Scan for the cell matching the given text and deliver its [x, y] coordinate at center. 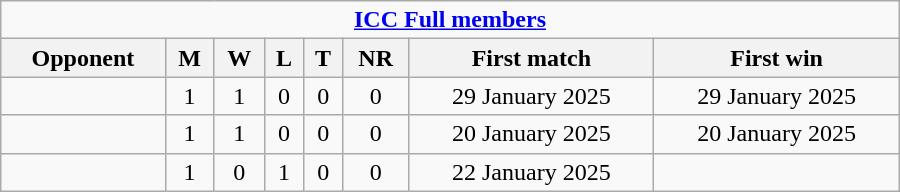
22 January 2025 [532, 172]
Opponent [83, 58]
First match [532, 58]
W [240, 58]
ICC Full members [450, 20]
NR [376, 58]
M [190, 58]
First win [776, 58]
T [324, 58]
L [284, 58]
